From the cell containing the given text, extract its center point as [x, y] coordinate. 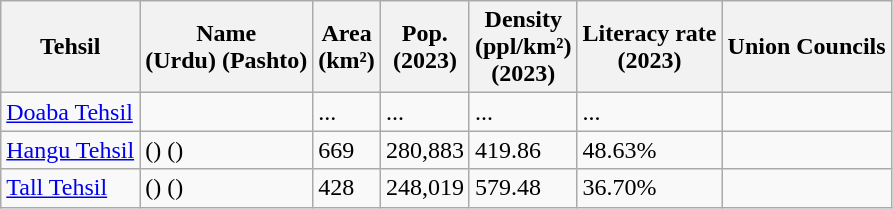
Area(km²) [347, 47]
280,883 [424, 150]
579.48 [523, 188]
428 [347, 188]
Name(Urdu) (Pashto) [226, 47]
248,019 [424, 188]
48.63% [650, 150]
Union Councils [806, 47]
Literacy rate(2023) [650, 47]
Pop.(2023) [424, 47]
669 [347, 150]
Density(ppl/km²)(2023) [523, 47]
Doaba Tehsil [70, 112]
419.86 [523, 150]
36.70% [650, 188]
Tehsil [70, 47]
Hangu Tehsil [70, 150]
Tall Tehsil [70, 188]
